Search for the cell housing the specified text and yield its [X, Y] center coordinate. 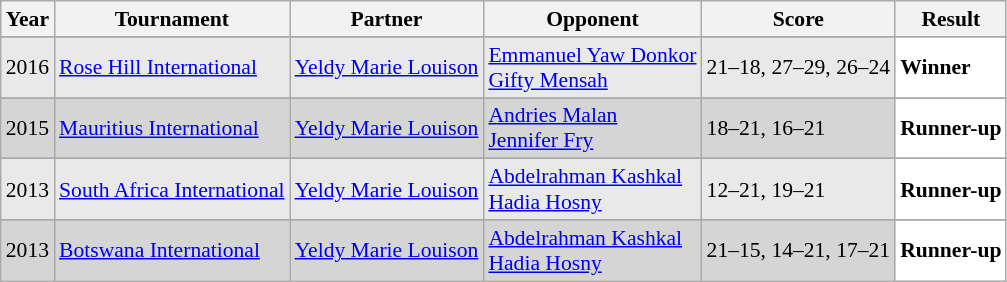
21–15, 14–21, 17–21 [799, 250]
Botswana International [172, 250]
Rose Hill International [172, 68]
Emmanuel Yaw Donkor Gifty Mensah [592, 68]
Year [28, 19]
Partner [387, 19]
Winner [950, 68]
South Africa International [172, 190]
2016 [28, 68]
Score [799, 19]
12–21, 19–21 [799, 190]
Result [950, 19]
21–18, 27–29, 26–24 [799, 68]
Mauritius International [172, 128]
Andries Malan Jennifer Fry [592, 128]
2015 [28, 128]
Tournament [172, 19]
Opponent [592, 19]
18–21, 16–21 [799, 128]
